Output the (X, Y) coordinate of the center of the cell containing the given text.  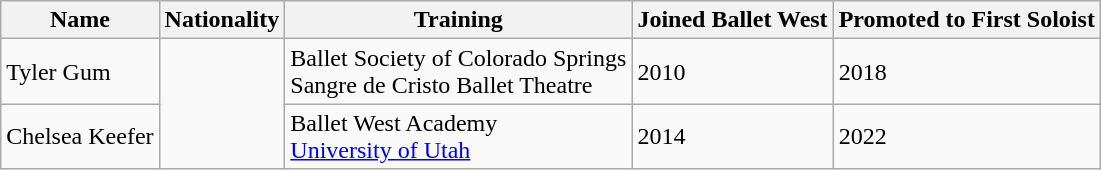
Chelsea Keefer (80, 136)
Ballet Society of Colorado SpringsSangre de Cristo Ballet Theatre (458, 72)
Nationality (222, 20)
Promoted to First Soloist (966, 20)
Joined Ballet West (732, 20)
Training (458, 20)
2022 (966, 136)
Tyler Gum (80, 72)
2014 (732, 136)
Ballet West AcademyUniversity of Utah (458, 136)
2010 (732, 72)
Name (80, 20)
2018 (966, 72)
